Locate the cell with the specified text and output its [X, Y] center coordinate. 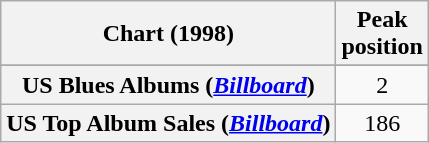
Chart (1998) [168, 34]
186 [382, 123]
Peak position [382, 34]
US Top Album Sales (Billboard) [168, 123]
2 [382, 85]
US Blues Albums (Billboard) [168, 85]
